From the cell containing the given text, extract its center point as (x, y) coordinate. 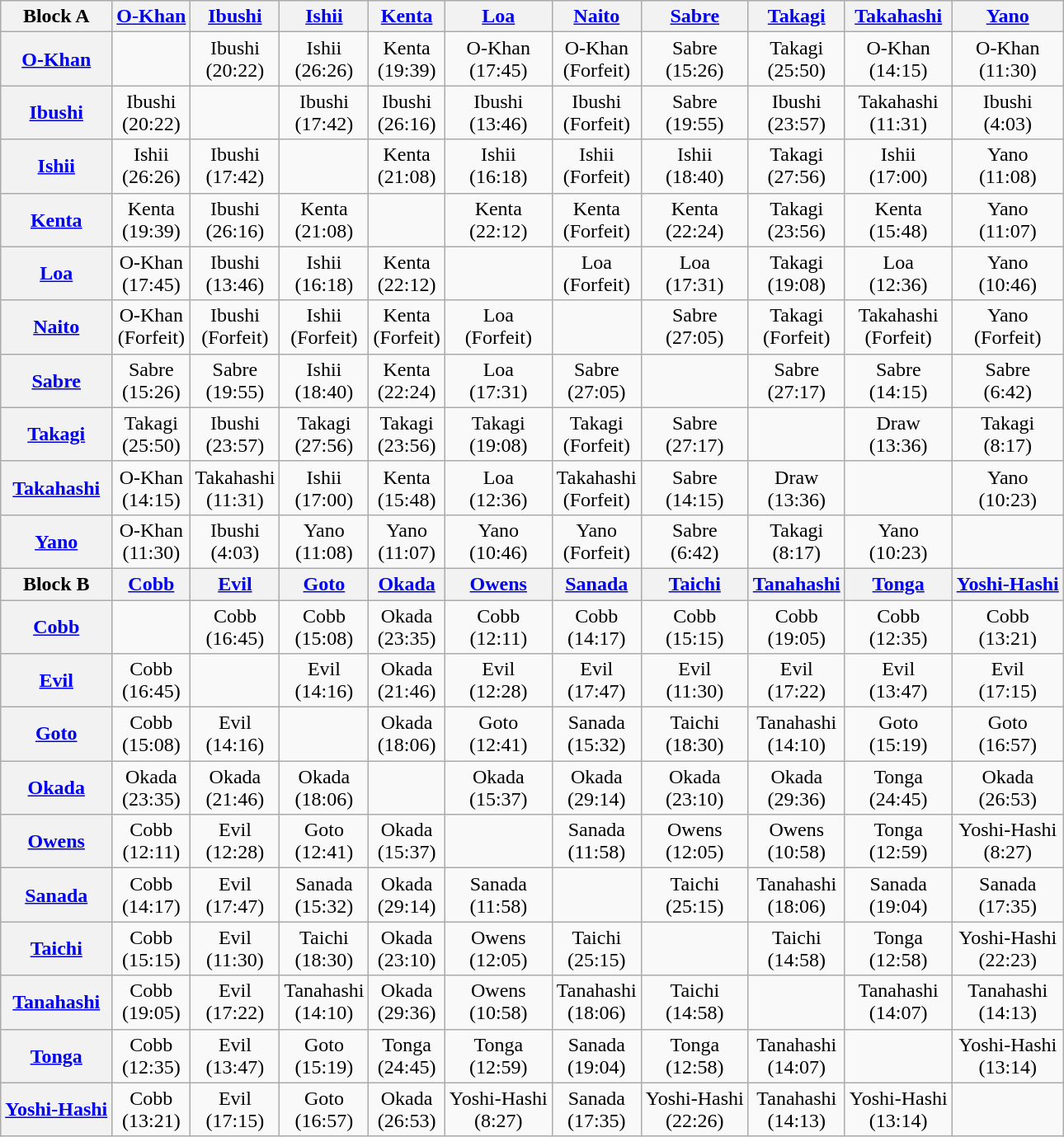
Block B (56, 584)
Yoshi-Hashi(22:26) (694, 1110)
Block A (56, 16)
Yoshi-Hashi(22:23) (1008, 948)
